Return [X, Y] of the center of cell containing provided text 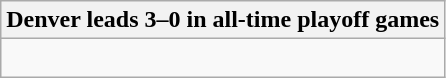
Denver leads 3–0 in all-time playoff games [223, 20]
